Locate the cell with the specified text and output its (X, Y) center coordinate. 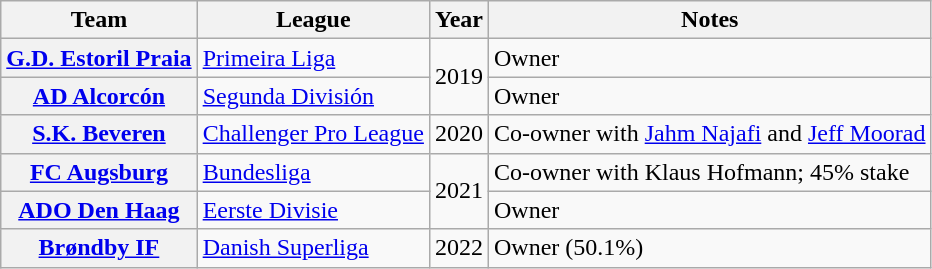
Brøndby IF (99, 248)
Bundesliga (313, 172)
Primeira Liga (313, 58)
ADO Den Haag (99, 210)
2021 (458, 191)
AD Alcorcón (99, 96)
FC Augsburg (99, 172)
Segunda División (313, 96)
Challenger Pro League (313, 134)
G.D. Estoril Praia (99, 58)
Team (99, 20)
2019 (458, 77)
Notes (710, 20)
Co-owner with Klaus Hofmann; 45% stake (710, 172)
Danish Superliga (313, 248)
2020 (458, 134)
Co-owner with Jahm Najafi and Jeff Moorad (710, 134)
Eerste Divisie (313, 210)
Year (458, 20)
S.K. Beveren (99, 134)
2022 (458, 248)
Owner (50.1%) (710, 248)
League (313, 20)
